Scan for the cell matching the given text and deliver its [X, Y] coordinate at center. 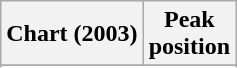
Chart (2003) [72, 34]
Peakposition [189, 34]
